Locate the cell with the specified text and output its (x, y) center coordinate. 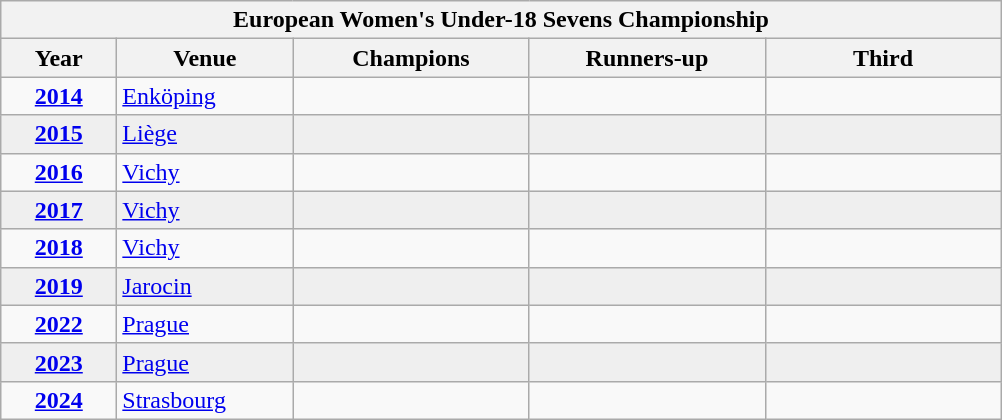
2017 (59, 210)
Venue (205, 58)
2018 (59, 248)
2019 (59, 286)
Year (59, 58)
2024 (59, 400)
2015 (59, 134)
2014 (59, 96)
Jarocin (205, 286)
2022 (59, 324)
Runners-up (647, 58)
Third (883, 58)
Strasbourg (205, 400)
Enköping (205, 96)
Liège (205, 134)
European Women's Under-18 Sevens Championship (501, 20)
Champions (411, 58)
2016 (59, 172)
2023 (59, 362)
